Detect which cell encompasses the target text, then output its [x, y] center coordinate. 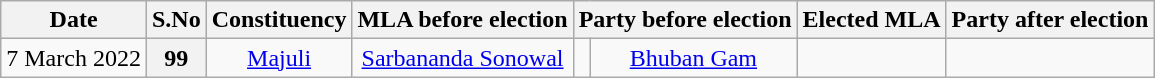
99 [176, 58]
Constituency [279, 20]
Majuli [279, 58]
Elected MLA [872, 20]
S.No [176, 20]
Party after election [1050, 20]
7 March 2022 [74, 58]
MLA before election [462, 20]
Party before election [685, 20]
Bhuban Gam [694, 58]
Sarbananda Sonowal [462, 58]
Date [74, 20]
